Find where the given text appears and provide that cell's center as [x, y] coordinate. 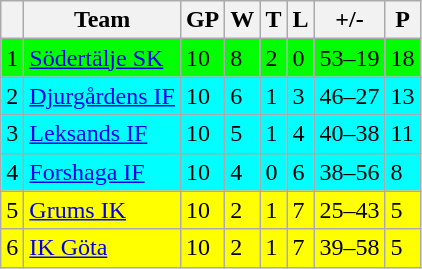
Grums IK [102, 210]
18 [402, 58]
W [242, 20]
25–43 [350, 210]
IK Göta [102, 248]
+/- [350, 20]
13 [402, 96]
40–38 [350, 134]
GP [202, 20]
Djurgårdens IF [102, 96]
Forshaga IF [102, 172]
Södertälje SK [102, 58]
T [274, 20]
11 [402, 134]
P [402, 20]
Team [102, 20]
46–27 [350, 96]
39–58 [350, 248]
38–56 [350, 172]
L [300, 20]
53–19 [350, 58]
Leksands IF [102, 134]
